Determine the [X, Y] coordinate at the center of the cell enclosing the given text.  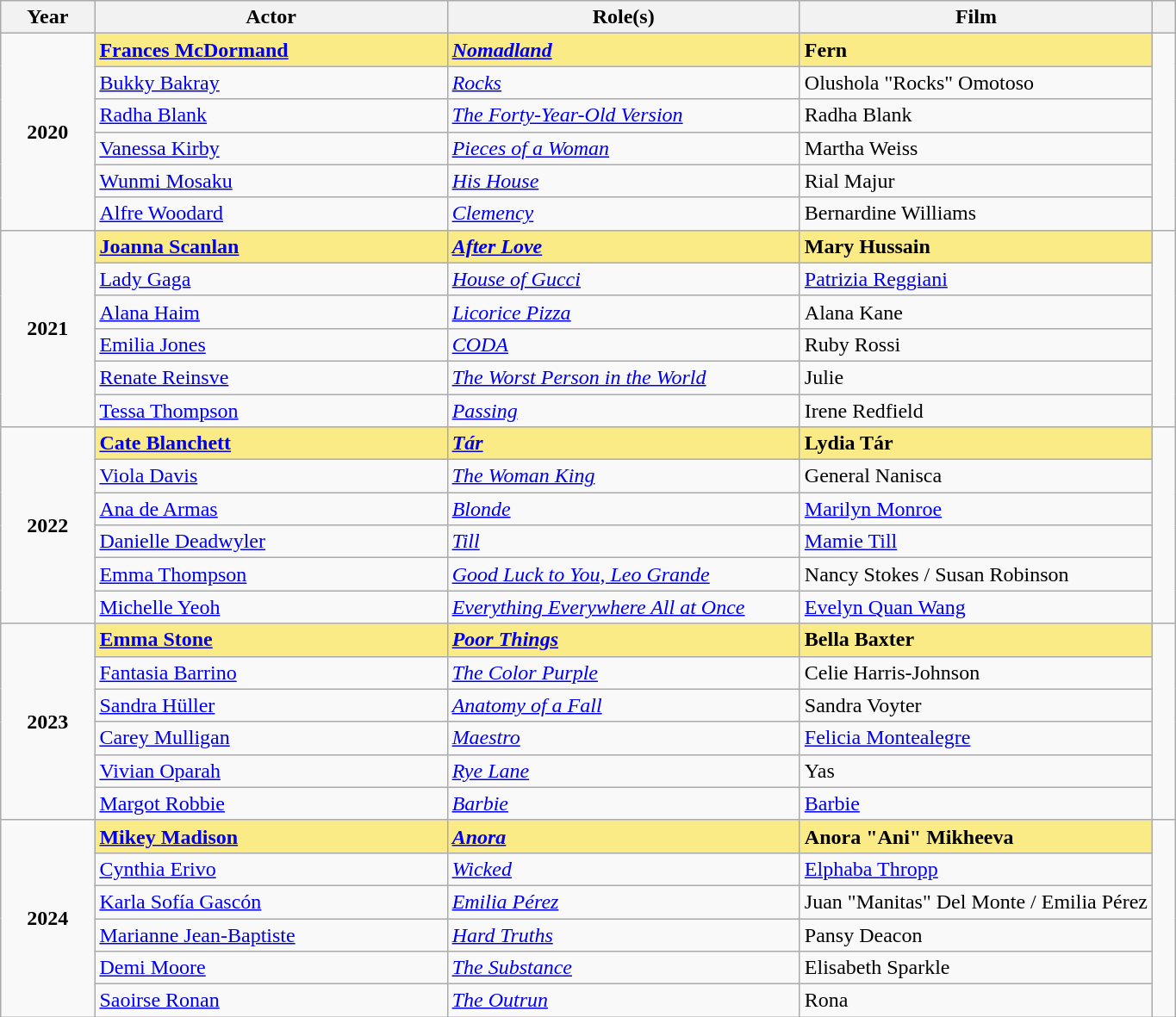
Sandra Hüller [271, 705]
Fern [975, 50]
Anora [624, 836]
Clemency [624, 214]
Sandra Voyter [975, 705]
2023 [48, 722]
Wicked [624, 869]
Yas [975, 771]
Emilia Jones [271, 344]
Demi Moore [271, 968]
Nancy Stokes / Susan Robinson [975, 574]
Tessa Thompson [271, 411]
Lydia Tár [975, 443]
Celie Harris-Johnson [975, 673]
Marianne Jean-Baptiste [271, 934]
Elphaba Thropp [975, 869]
Patrizia Reggiani [975, 279]
Karla Sofía Gascón [271, 902]
2024 [48, 918]
Mamie Till [975, 542]
Lady Gaga [271, 279]
Wunmi Mosaku [271, 181]
Olushola "Rocks" Omotoso [975, 83]
Elisabeth Sparkle [975, 968]
Danielle Deadwyler [271, 542]
Frances McDormand [271, 50]
Bella Baxter [975, 640]
CODA [624, 344]
The Worst Person in the World [624, 377]
Bukky Bakray [271, 83]
Film [975, 17]
Rial Majur [975, 181]
Poor Things [624, 640]
Passing [624, 411]
Rye Lane [624, 771]
Juan "Manitas" Del Monte / Emilia Pérez [975, 902]
His House [624, 181]
The Forty-Year-Old Version [624, 115]
House of Gucci [624, 279]
2020 [48, 132]
Anatomy of a Fall [624, 705]
Renate Reinsve [271, 377]
Everything Everywhere All at Once [624, 607]
Rocks [624, 83]
Good Luck to You, Leo Grande [624, 574]
Alfre Woodard [271, 214]
Margot Robbie [271, 803]
General Nanisca [975, 476]
Year [48, 17]
Nomadland [624, 50]
Pansy Deacon [975, 934]
Tár [624, 443]
Pieces of a Woman [624, 148]
Irene Redfield [975, 411]
Mary Hussain [975, 246]
Vivian Oparah [271, 771]
Cynthia Erivo [271, 869]
The Substance [624, 968]
Fantasia Barrino [271, 673]
Alana Haim [271, 312]
The Woman King [624, 476]
Alana Kane [975, 312]
2021 [48, 328]
2022 [48, 525]
Carey Mulligan [271, 738]
Michelle Yeoh [271, 607]
Till [624, 542]
Role(s) [624, 17]
Actor [271, 17]
Marilyn Monroe [975, 509]
Mikey Madison [271, 836]
Ana de Armas [271, 509]
Emma Thompson [271, 574]
Viola Davis [271, 476]
After Love [624, 246]
The Outrun [624, 1001]
Anora "Ani" Mikheeva [975, 836]
Bernardine Williams [975, 214]
Blonde [624, 509]
Joanna Scanlan [271, 246]
The Color Purple [624, 673]
Saoirse Ronan [271, 1001]
Martha Weiss [975, 148]
Ruby Rossi [975, 344]
Felicia Montealegre [975, 738]
Licorice Pizza [624, 312]
Evelyn Quan Wang [975, 607]
Vanessa Kirby [271, 148]
Hard Truths [624, 934]
Julie [975, 377]
Cate Blanchett [271, 443]
Emilia Pérez [624, 902]
Maestro [624, 738]
Rona [975, 1001]
Emma Stone [271, 640]
